Detect which cell encompasses the target text, then output its [x, y] center coordinate. 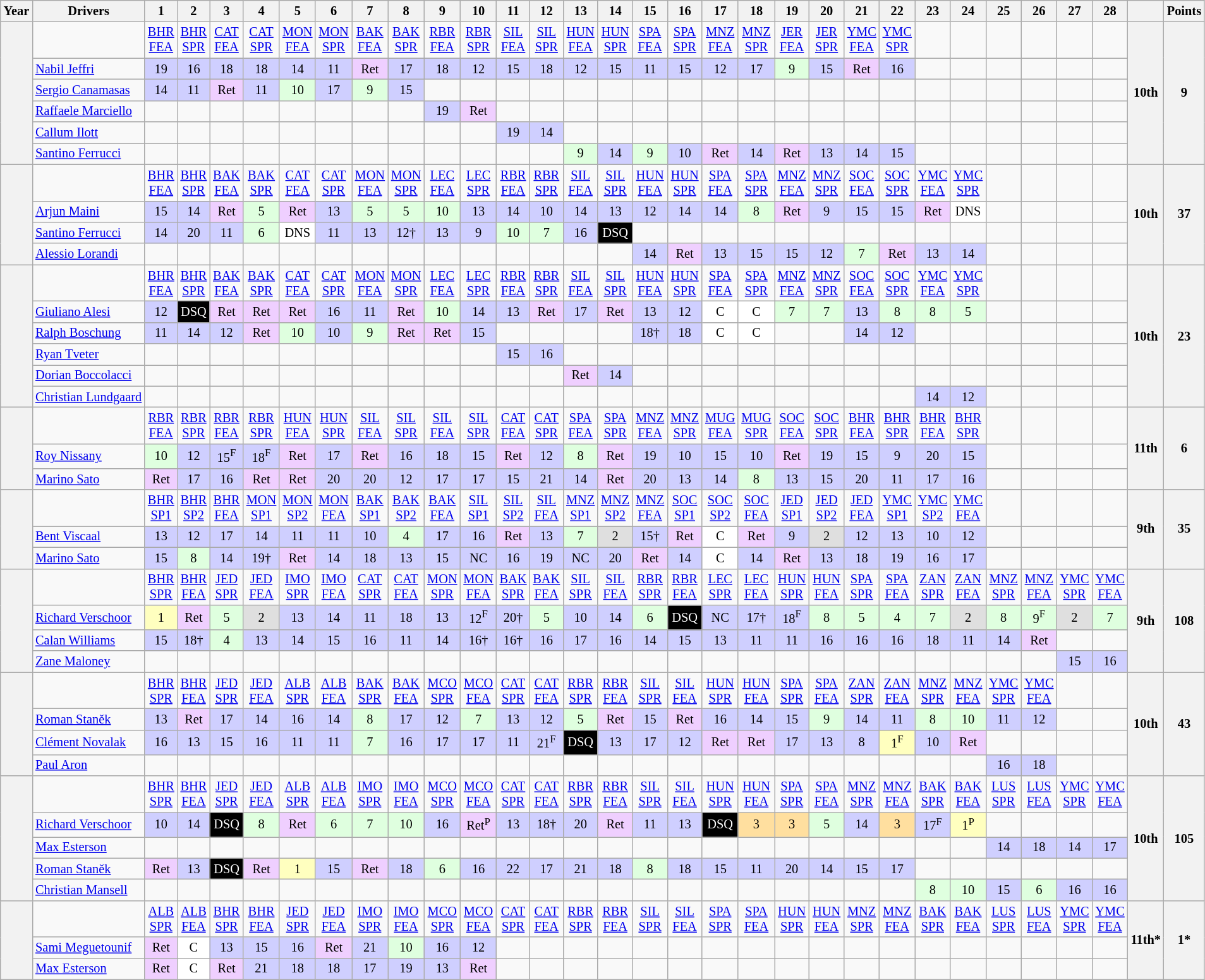
BHRSP1 [161, 508]
MUGSPR [756, 425]
Paul Aron [88, 765]
Giuliano Alesi [88, 312]
BAKSP1 [370, 508]
Ralph Boschung [88, 333]
YMCSP1 [897, 508]
MNZSP2 [615, 508]
105 [1184, 838]
27 [1074, 11]
YMCSP2 [933, 508]
19† [262, 558]
1* [1184, 940]
Calan Williams [88, 640]
BHRSP2 [194, 508]
SILSP1 [478, 508]
Alessio Lorandi [88, 254]
Nabil Jeffri [88, 69]
24 [968, 11]
35 [1184, 529]
JERFEA [792, 40]
Bent Viscaal [88, 536]
26 [1039, 11]
MNZSP1 [580, 508]
Sergio Canamasas [88, 90]
17† [756, 617]
Dorian Boccolacci [88, 375]
Drivers [88, 11]
Christian Mansell [88, 890]
11th* [1146, 940]
9F [1039, 617]
JEDSP2 [827, 508]
15F [226, 456]
17F [933, 824]
Clément Novalak [88, 742]
1F [897, 742]
SILSP2 [513, 508]
15† [650, 536]
21F [546, 742]
Sami Meguetounif [88, 948]
RetP [478, 824]
12† [406, 233]
MUGFEA [720, 425]
BAKSP2 [406, 508]
Raffaele Marciello [88, 111]
1P [968, 824]
20† [513, 617]
Roy Nissany [88, 456]
Points [1184, 11]
Zane Maloney [88, 662]
Arjun Maini [88, 212]
SOCSP2 [720, 508]
11th [1146, 448]
28 [1110, 11]
37 [1184, 215]
108 [1184, 620]
Christian Lundgaard [88, 397]
25 [1003, 11]
MONSP2 [297, 508]
Callum Ilott [88, 133]
Ryan Tveter [88, 354]
JERSPR [827, 40]
12F [478, 617]
Year [16, 11]
MONSP1 [262, 508]
SOCSP1 [685, 508]
43 [1184, 724]
JEDSP1 [792, 508]
